Return the [x, y] coordinate for the center point of the cell that contains the specified text.  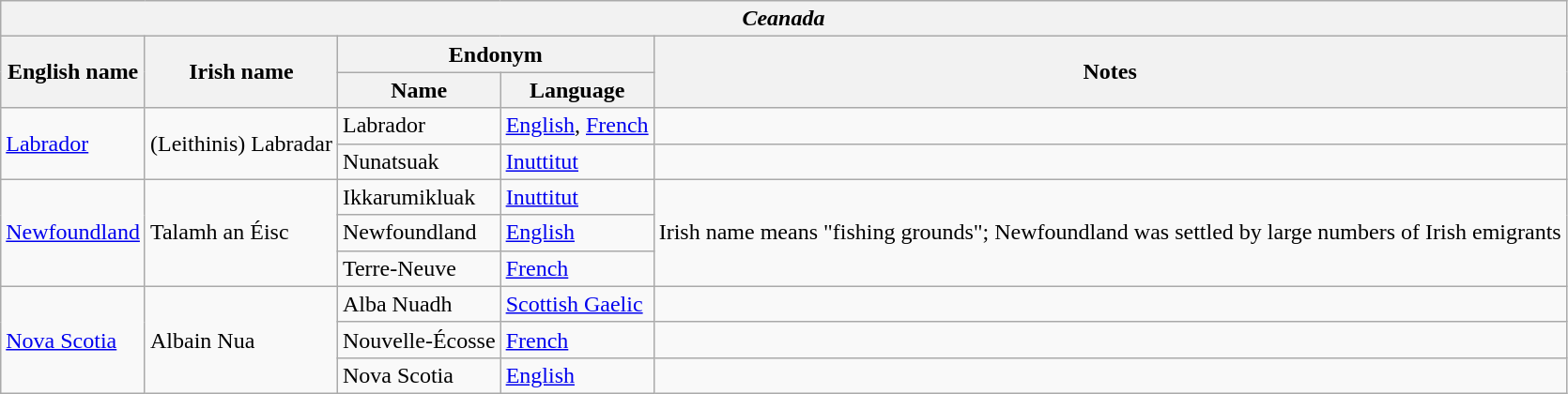
Nouvelle-Écosse [419, 340]
Ceanada [783, 19]
Scottish Gaelic [576, 304]
English name [73, 72]
Irish name [240, 72]
Endonym [496, 54]
Talamh an Éisc [240, 233]
Nunatsuak [419, 161]
Notes [1110, 72]
Alba Nuadh [419, 304]
Name [419, 90]
Terre-Neuve [419, 268]
English, French [576, 126]
Irish name means "fishing grounds"; Newfoundland was settled by large numbers of Irish emigrants [1110, 233]
(Leithinis) Labradar [240, 144]
Ikkarumikluak [419, 197]
Albain Nua [240, 340]
Language [576, 90]
